Provide the [x, y] coordinate of the cell's center where the given text is located.  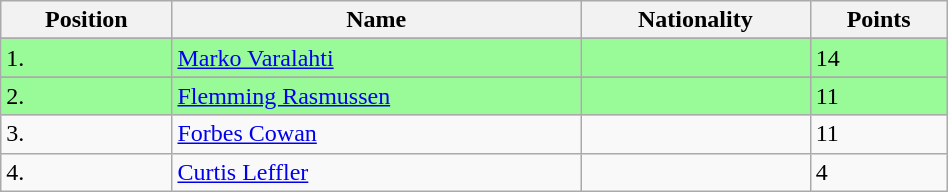
2. [86, 96]
1. [86, 58]
3. [86, 134]
Name [376, 20]
4. [86, 172]
Marko Varalahti [376, 58]
4 [878, 172]
Nationality [695, 20]
Curtis Leffler [376, 172]
Points [878, 20]
Position [86, 20]
14 [878, 58]
Flemming Rasmussen [376, 96]
Forbes Cowan [376, 134]
